Output the [X, Y] coordinate of the center of the cell containing the given text.  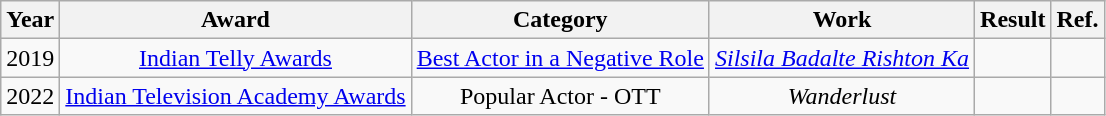
Ref. [1078, 20]
Wanderlust [842, 96]
Indian Telly Awards [236, 58]
Year [30, 20]
Indian Television Academy Awards [236, 96]
Award [236, 20]
Work [842, 20]
Popular Actor - OTT [560, 96]
Category [560, 20]
Silsila Badalte Rishton Ka [842, 58]
Result [1013, 20]
2022 [30, 96]
Best Actor in a Negative Role [560, 58]
2019 [30, 58]
